Pinpoint the cell where the given text exists, returning its (x, y) midpoint coordinate. 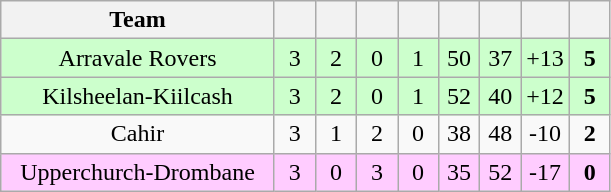
48 (500, 134)
+13 (546, 58)
Team (138, 20)
+12 (546, 96)
Kilsheelan-Kiilcash (138, 96)
Arravale Rovers (138, 58)
38 (460, 134)
37 (500, 58)
Cahir (138, 134)
-17 (546, 172)
35 (460, 172)
-10 (546, 134)
40 (500, 96)
Upperchurch-Drombane (138, 172)
50 (460, 58)
